Identify which cell holds the provided text, then report its [x, y] central coordinate. 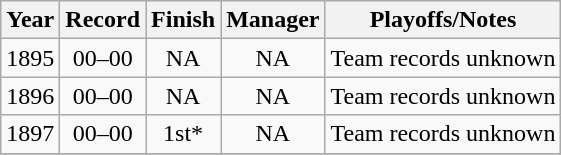
1896 [30, 96]
1st* [184, 134]
Record [103, 20]
Year [30, 20]
Manager [273, 20]
1897 [30, 134]
1895 [30, 58]
Playoffs/Notes [443, 20]
Finish [184, 20]
